Capture the cell that displays the provided text and extract its (x, y) central coordinate. 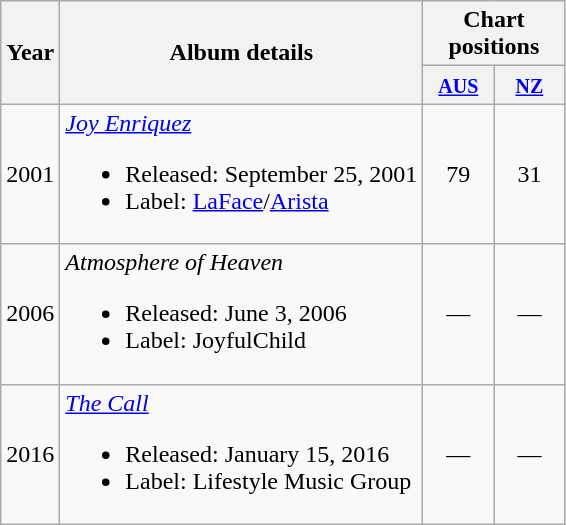
Joy EnriquezReleased: September 25, 2001Label: LaFace/Arista (242, 174)
AUS (458, 85)
Year (30, 52)
31 (530, 174)
2016 (30, 454)
The CallReleased: January 15, 2016Label: Lifestyle Music Group (242, 454)
Chart positions (494, 34)
79 (458, 174)
NZ (530, 85)
Album details (242, 52)
Atmosphere of HeavenReleased: June 3, 2006Label: JoyfulChild (242, 314)
2001 (30, 174)
2006 (30, 314)
